Detect which cell encompasses the target text, then output its (X, Y) center coordinate. 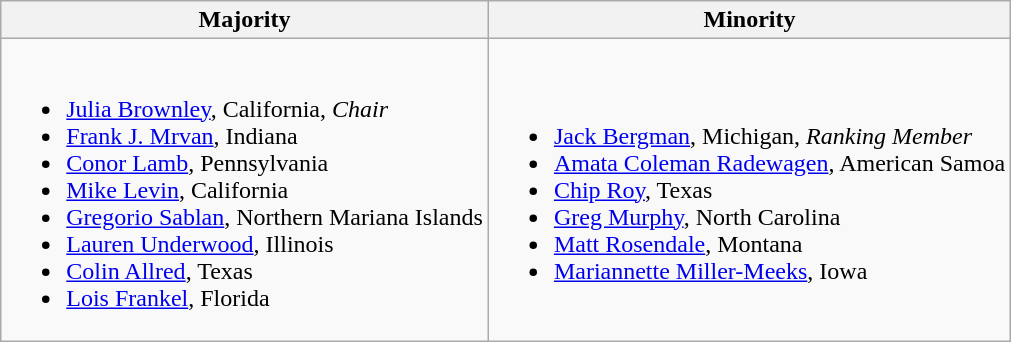
Minority (749, 20)
Majority (245, 20)
